Return [x, y] of the center of cell containing provided text 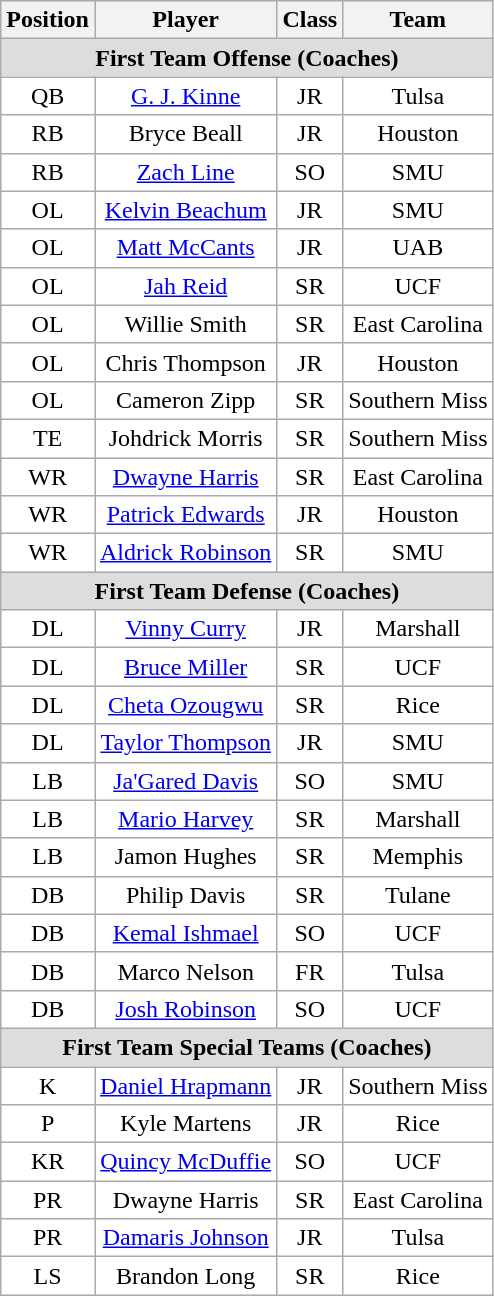
Kemal Ishmael [185, 933]
KR [48, 1162]
Team [418, 20]
Position [48, 20]
Tulane [418, 895]
Marco Nelson [185, 971]
Cheta Ozougwu [185, 705]
Josh Robinson [185, 1009]
Ja'Gared Davis [185, 781]
Memphis [418, 857]
First Team Offense (Coaches) [247, 58]
UAB [418, 248]
Matt McCants [185, 248]
First Team Defense (Coaches) [247, 591]
K [48, 1085]
Willie Smith [185, 324]
Patrick Edwards [185, 515]
Johdrick Morris [185, 438]
LS [48, 1276]
Zach Line [185, 172]
Jah Reid [185, 286]
Jamon Hughes [185, 857]
Brandon Long [185, 1276]
Daniel Hrapmann [185, 1085]
FR [310, 971]
Cameron Zipp [185, 400]
Aldrick Robinson [185, 553]
Bryce Beall [185, 134]
Mario Harvey [185, 819]
Kelvin Beachum [185, 210]
Bruce Miller [185, 667]
Chris Thompson [185, 362]
Philip Davis [185, 895]
Kyle Martens [185, 1124]
Taylor Thompson [185, 743]
P [48, 1124]
Damaris Johnson [185, 1238]
Player [185, 20]
First Team Special Teams (Coaches) [247, 1047]
Vinny Curry [185, 629]
G. J. Kinne [185, 96]
TE [48, 438]
Quincy McDuffie [185, 1162]
Class [310, 20]
QB [48, 96]
